Capture the cell that displays the provided text and extract its (X, Y) central coordinate. 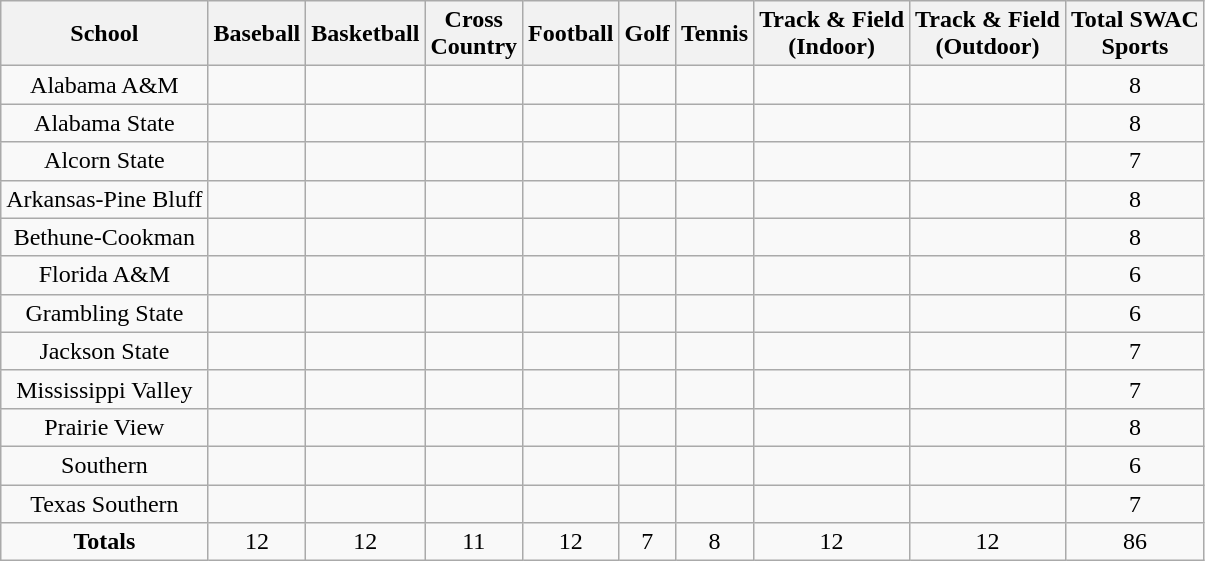
Football (571, 34)
Alcorn State (104, 161)
86 (1134, 542)
Prairie View (104, 427)
Baseball (257, 34)
Southern (104, 465)
Track & Field(Indoor) (832, 34)
Tennis (714, 34)
Arkansas-Pine Bluff (104, 199)
Jackson State (104, 351)
Track & Field(Outdoor) (988, 34)
Alabama State (104, 123)
Texas Southern (104, 503)
Total SWACSports (1134, 34)
Grambling State (104, 313)
Alabama A&M (104, 85)
CrossCountry (474, 34)
Golf (647, 34)
School (104, 34)
Mississippi Valley (104, 389)
Totals (104, 542)
11 (474, 542)
Bethune-Cookman (104, 237)
Basketball (366, 34)
Florida A&M (104, 275)
